Return (X, Y) of the center of cell containing provided text 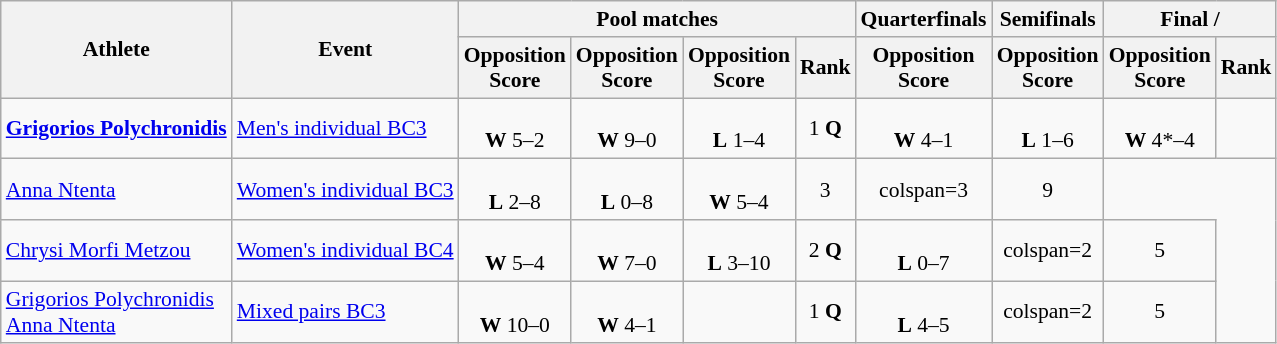
L 1–4 (739, 128)
Semifinals (1048, 19)
3 (826, 190)
colspan=3 (924, 190)
W 9–0 (627, 128)
Women's individual BC3 (346, 190)
Mixed pairs BC3 (346, 312)
L 4–5 (924, 312)
Grigorios Polychronidis (116, 128)
Pool matches (658, 19)
Women's individual BC4 (346, 250)
Final / (1190, 19)
Grigorios PolychronidisAnna Ntenta (116, 312)
Anna Ntenta (116, 190)
Athlete (116, 50)
2 Q (826, 250)
L 0–7 (924, 250)
Quarterfinals (924, 19)
9 (1048, 190)
Event (346, 50)
L 2–8 (515, 190)
L 1–6 (1048, 128)
L 3–10 (739, 250)
W 4*–4 (1160, 128)
Chrysi Morfi Metzou (116, 250)
W 5–2 (515, 128)
W 10–0 (515, 312)
W 7–0 (627, 250)
L 0–8 (627, 190)
Men's individual BC3 (346, 128)
